Find where the given text appears and provide that cell's center as [X, Y] coordinate. 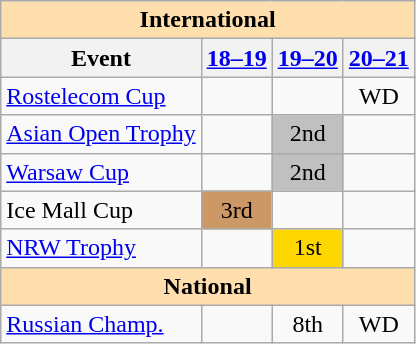
20–21 [378, 58]
Event [101, 58]
International [208, 20]
National [208, 286]
Russian Champ. [101, 324]
3rd [236, 210]
Warsaw Cup [101, 172]
18–19 [236, 58]
NRW Trophy [101, 248]
1st [308, 248]
19–20 [308, 58]
Asian Open Trophy [101, 134]
Rostelecom Cup [101, 96]
Ice Mall Cup [101, 210]
8th [308, 324]
